Locate the cell with the specified text and output its (x, y) center coordinate. 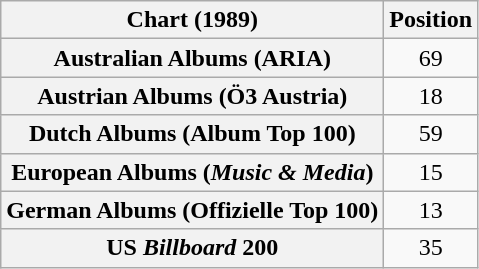
German Albums (Offizielle Top 100) (192, 210)
18 (431, 96)
Austrian Albums (Ö3 Austria) (192, 96)
35 (431, 248)
13 (431, 210)
Chart (1989) (192, 20)
European Albums (Music & Media) (192, 172)
69 (431, 58)
Position (431, 20)
Australian Albums (ARIA) (192, 58)
15 (431, 172)
US Billboard 200 (192, 248)
Dutch Albums (Album Top 100) (192, 134)
59 (431, 134)
